Extract the [X, Y] coordinate from the center of the cell holding the provided text.  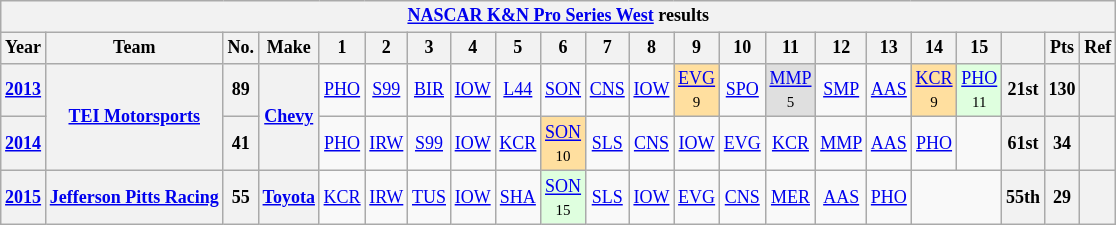
MMP [842, 144]
SMP [842, 90]
2013 [24, 90]
29 [1062, 197]
TUS [430, 197]
BIR [430, 90]
MER [790, 197]
2 [386, 48]
9 [697, 48]
89 [240, 90]
Chevy [288, 116]
130 [1062, 90]
3 [430, 48]
6 [564, 48]
13 [890, 48]
PHO11 [980, 90]
Pts [1062, 48]
41 [240, 144]
Jefferson Pitts Racing [134, 197]
21st [1024, 90]
Year [24, 48]
2014 [24, 144]
34 [1062, 144]
11 [790, 48]
SON [564, 90]
No. [240, 48]
SON15 [564, 197]
SON10 [564, 144]
Ref [1098, 48]
55th [1024, 197]
EVG9 [697, 90]
7 [607, 48]
14 [934, 48]
SPO [742, 90]
10 [742, 48]
55 [240, 197]
15 [980, 48]
2015 [24, 197]
MMP5 [790, 90]
KCR9 [934, 90]
4 [472, 48]
SHA [518, 197]
8 [652, 48]
L44 [518, 90]
12 [842, 48]
61st [1024, 144]
Make [288, 48]
TEI Motorsports [134, 116]
5 [518, 48]
Team [134, 48]
NASCAR K&N Pro Series West results [558, 16]
Toyota [288, 197]
1 [342, 48]
